Determine the (x, y) coordinate at the center of the cell enclosing the given text.  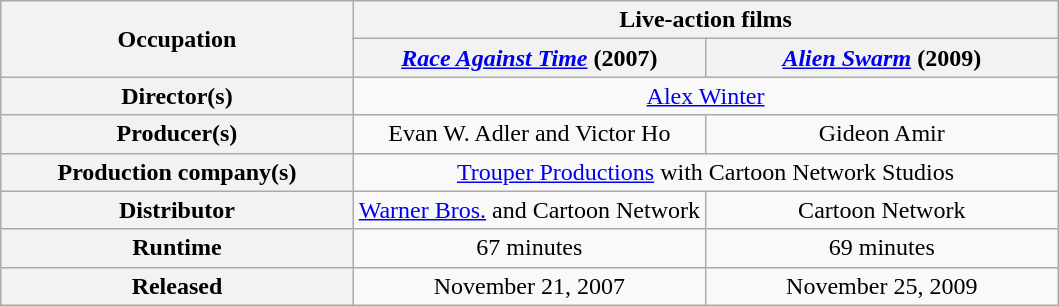
Producer(s) (177, 134)
Released (177, 286)
Race Against Time (2007) (529, 58)
Director(s) (177, 96)
Cartoon Network (882, 210)
November 25, 2009 (882, 286)
Production company(s) (177, 172)
Live-action films (706, 20)
Trouper Productions with Cartoon Network Studios (706, 172)
November 21, 2007 (529, 286)
67 minutes (529, 248)
Evan W. Adler and Victor Ho (529, 134)
Warner Bros. and Cartoon Network (529, 210)
Alex Winter (706, 96)
69 minutes (882, 248)
Runtime (177, 248)
Gideon Amir (882, 134)
Distributor (177, 210)
Alien Swarm (2009) (882, 58)
Occupation (177, 39)
